Provide the [x, y] coordinate of the cell's center where the given text is located.  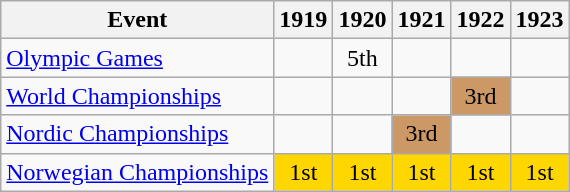
Nordic Championships [138, 134]
Norwegian Championships [138, 172]
1923 [540, 20]
1920 [362, 20]
1922 [480, 20]
5th [362, 58]
Olympic Games [138, 58]
Event [138, 20]
1921 [422, 20]
World Championships [138, 96]
1919 [304, 20]
